Output the [X, Y] coordinate of the center of the cell containing the given text.  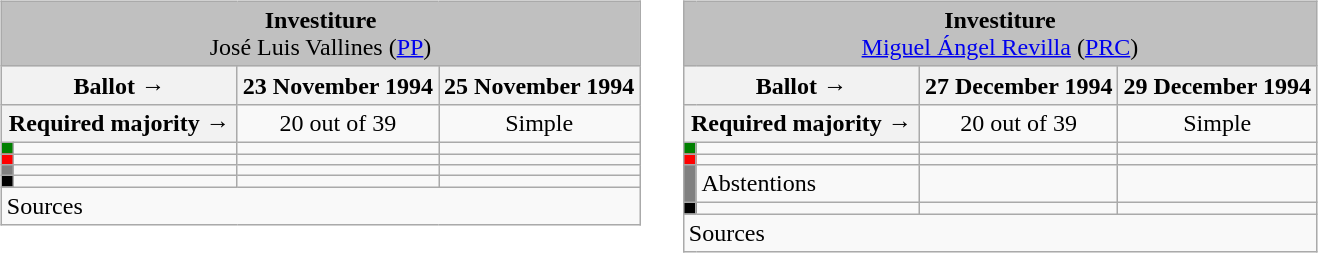
InvestitureJosé Luis Vallines (PP) [320, 34]
27 December 1994 [1018, 85]
Abstentions [808, 184]
25 November 1994 [540, 85]
InvestitureMiguel Ángel Revilla (PRC) [1000, 34]
23 November 1994 [338, 85]
29 December 1994 [1218, 85]
